For the text-containing cell, return its midpoint in (X, Y) coordinate format. 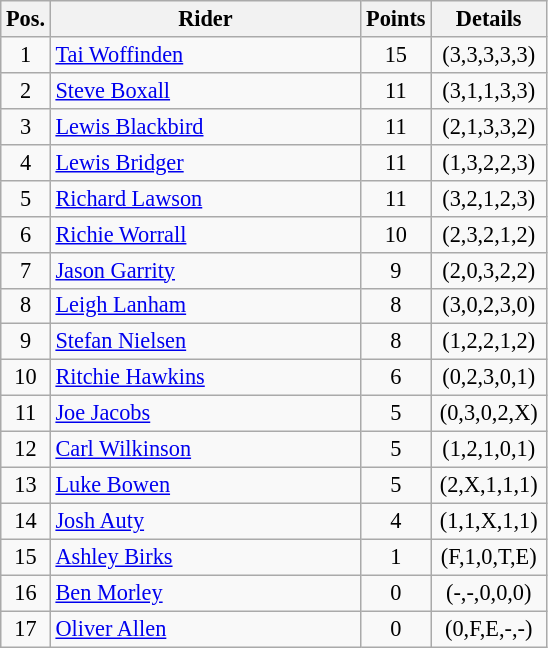
Details (488, 19)
Rider (205, 19)
(2,X,1,1,1) (488, 485)
Steve Boxall (205, 90)
Leigh Lanham (205, 306)
Luke Bowen (205, 485)
Josh Auty (205, 521)
Carl Wilkinson (205, 450)
Jason Garrity (205, 270)
Oliver Allen (205, 629)
(0,F,E,-,-) (488, 629)
7 (26, 270)
(0,3,0,2,X) (488, 414)
Joe Jacobs (205, 414)
Ashley Birks (205, 557)
(2,3,2,1,2) (488, 234)
Ritchie Hawkins (205, 378)
(0,2,3,0,1) (488, 378)
(1,2,2,1,2) (488, 342)
(3,0,2,3,0) (488, 306)
Lewis Blackbird (205, 126)
(3,3,3,3,3) (488, 55)
Richie Worrall (205, 234)
(3,1,1,3,3) (488, 90)
(1,1,X,1,1) (488, 521)
13 (26, 485)
(-,-,0,0,0) (488, 593)
(1,2,1,0,1) (488, 450)
Tai Woffinden (205, 55)
14 (26, 521)
(2,1,3,3,2) (488, 126)
16 (26, 593)
Lewis Bridger (205, 162)
Richard Lawson (205, 198)
Ben Morley (205, 593)
Points (396, 19)
3 (26, 126)
12 (26, 450)
17 (26, 629)
Pos. (26, 19)
(2,0,3,2,2) (488, 270)
(F,1,0,T,E) (488, 557)
(3,2,1,2,3) (488, 198)
2 (26, 90)
Stefan Nielsen (205, 342)
(1,3,2,2,3) (488, 162)
